Output the (X, Y) coordinate of the center of the cell containing the given text.  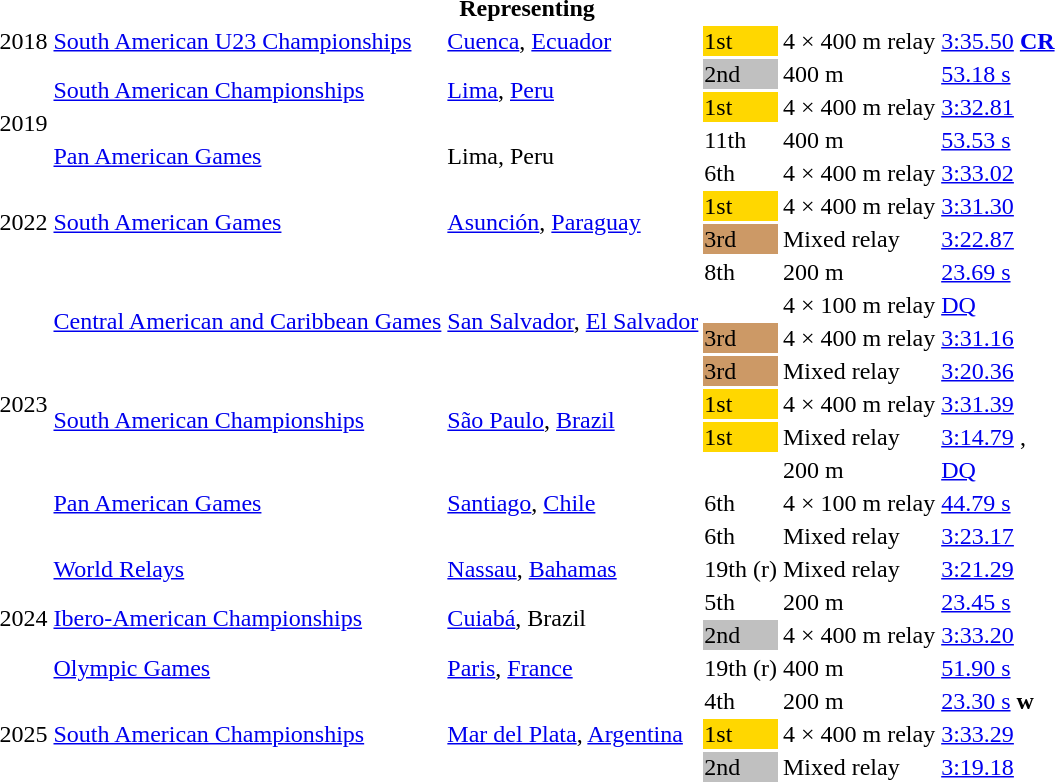
4th (741, 701)
Asunción, Paraguay (573, 222)
Paris, France (573, 668)
World Relays (248, 569)
São Paulo, Brazil (573, 420)
Olympic Games (248, 668)
Nassau, Bahamas (573, 569)
Santiago, Chile (573, 503)
Cuiabá, Brazil (573, 618)
San Salvador, El Salvador (573, 322)
5th (741, 602)
11th (741, 140)
South American U23 Championships (248, 41)
Mar del Plata, Argentina (573, 734)
Cuenca, Ecuador (573, 41)
South American Games (248, 222)
Central American and Caribbean Games (248, 322)
Ibero-American Championships (248, 618)
8th (741, 272)
